Capture the cell that displays the provided text and extract its (X, Y) central coordinate. 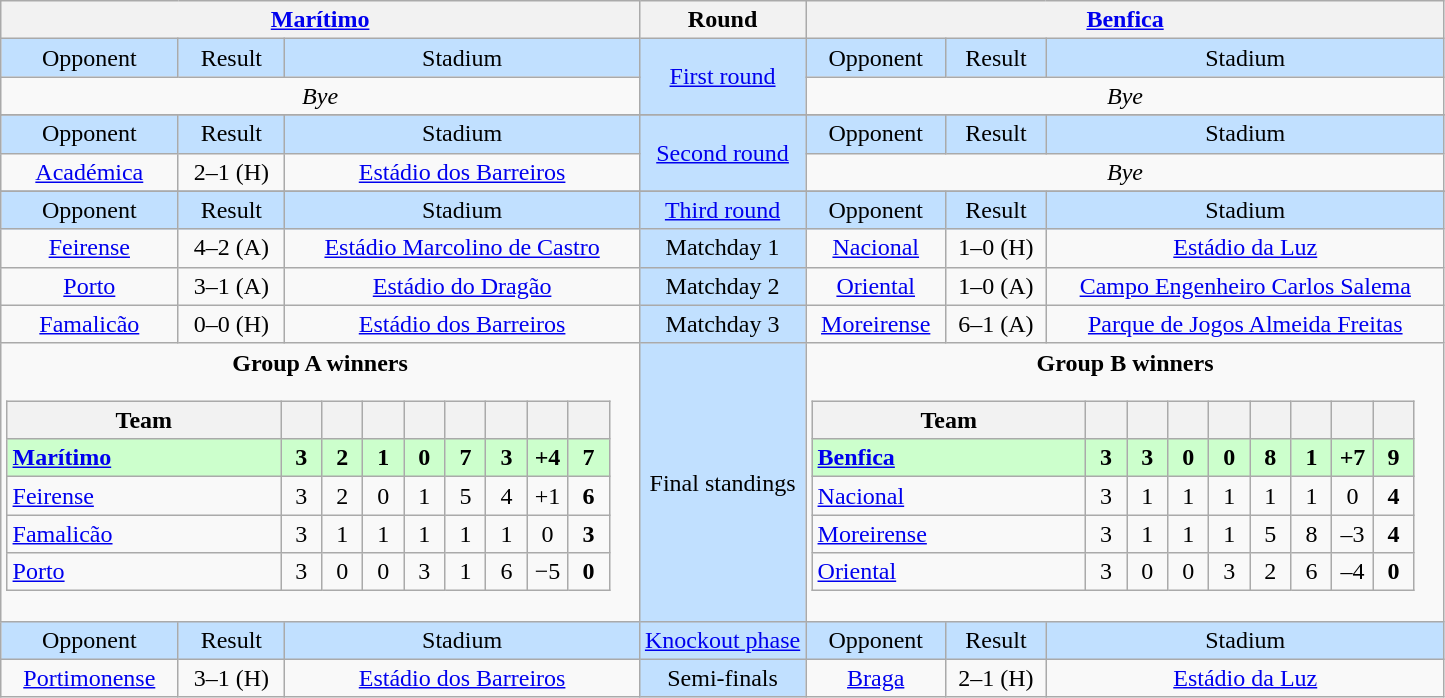
+7 (1352, 458)
3–1 (A) (232, 286)
Knockout phase (722, 640)
1–0 (A) (996, 286)
Académica (90, 172)
0–0 (H) (232, 324)
Estádio Marcolino de Castro (462, 248)
−5 (548, 572)
Second round (722, 153)
Round (722, 20)
+1 (548, 496)
–3 (1352, 534)
Parque de Jogos Almeida Freitas (1245, 324)
Group A winners Team Marítimo 3 2 1 0 7 3 +4 7 Feirense 3 2 0 1 5 4 +1 6 Famalicão 3 1 1 1 1 1 0 3 Porto 3 0 0 3 1 6 −5 0 (320, 482)
6–1 (A) (996, 324)
1–0 (H) (996, 248)
4–2 (A) (232, 248)
Matchday 1 (722, 248)
Group B winners Team Benfica 3 3 0 0 8 1 +7 9 Nacional 3 1 1 1 1 1 0 4 Moreirense 3 1 1 1 5 8 –3 4 Oriental 3 0 0 3 2 6 –4 0 (1126, 482)
First round (722, 77)
Portimonense (90, 678)
Estádio do Dragão (462, 286)
Braga (876, 678)
Matchday 3 (722, 324)
Third round (722, 210)
+4 (548, 458)
Final standings (722, 482)
Matchday 2 (722, 286)
Campo Engenheiro Carlos Salema (1245, 286)
Semi-finals (722, 678)
3–1 (H) (232, 678)
9 (1394, 458)
–4 (1352, 572)
